Locate the cell with the specified text and output its [x, y] center coordinate. 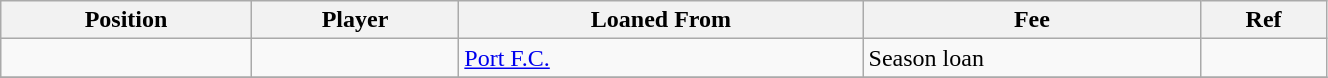
Fee [1032, 20]
Position [126, 20]
Ref [1264, 20]
Player [355, 20]
Loaned From [661, 20]
Season loan [1032, 58]
Port F.C. [661, 58]
